Scan for the cell matching the given text and deliver its [X, Y] coordinate at center. 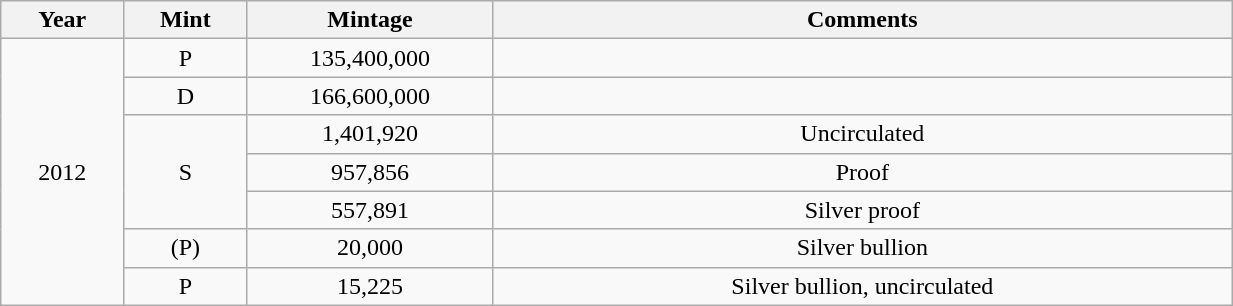
S [186, 172]
Year [62, 20]
Uncirculated [862, 134]
957,856 [370, 172]
Comments [862, 20]
20,000 [370, 248]
166,600,000 [370, 96]
Silver bullion [862, 248]
D [186, 96]
15,225 [370, 286]
Proof [862, 172]
Silver proof [862, 210]
557,891 [370, 210]
2012 [62, 172]
Silver bullion, uncirculated [862, 286]
1,401,920 [370, 134]
135,400,000 [370, 58]
Mintage [370, 20]
Mint [186, 20]
(P) [186, 248]
